Return (x, y) of the center of cell containing provided text 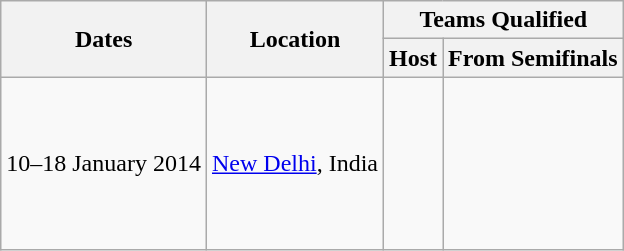
Teams Qualified (503, 20)
New Delhi, India (294, 164)
Location (294, 39)
10–18 January 2014 (104, 164)
From Semifinals (534, 58)
Host (412, 58)
Dates (104, 39)
